Scan for the cell matching the given text and deliver its (X, Y) coordinate at center. 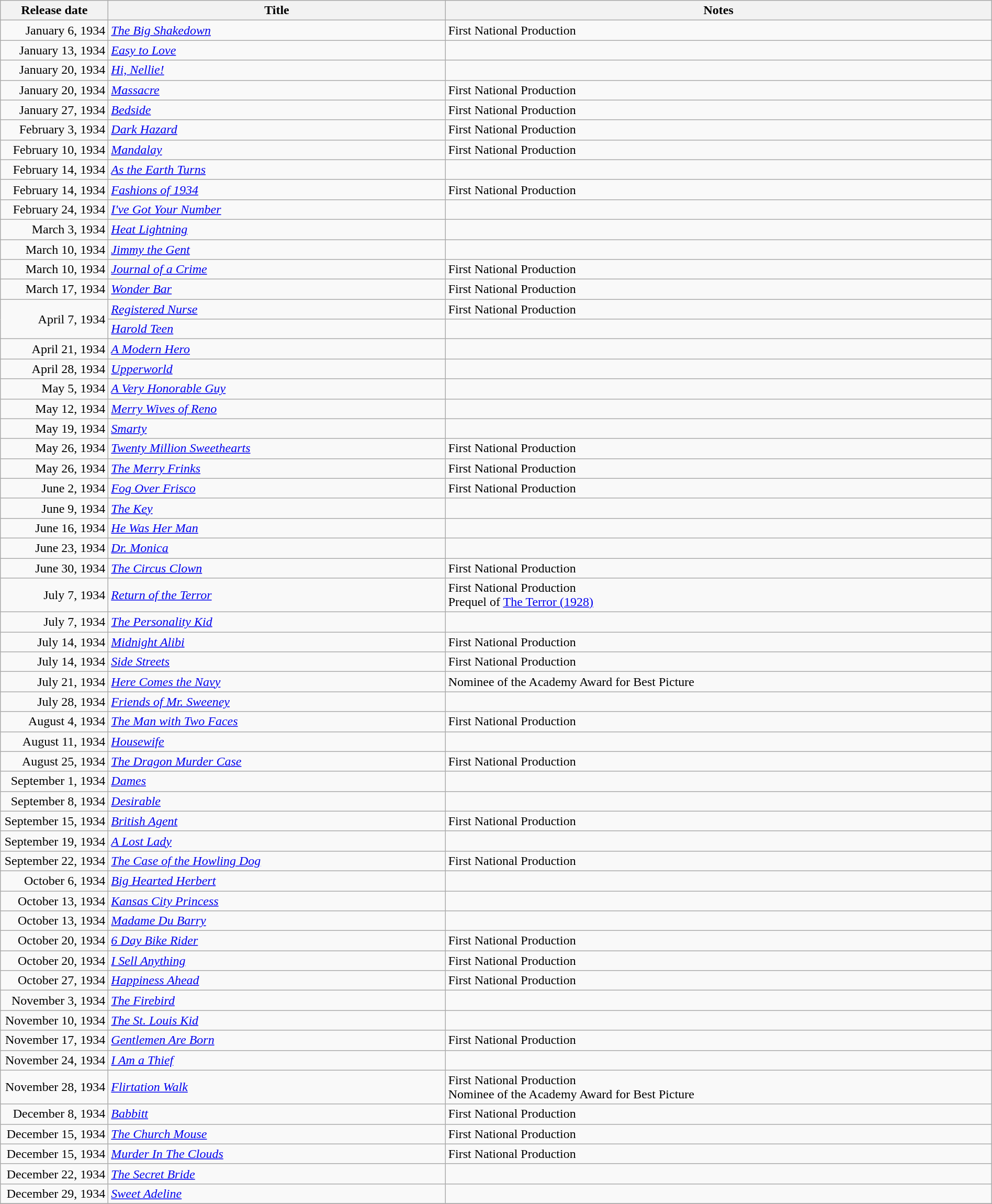
August 11, 1934 (54, 741)
The Church Mouse (277, 1134)
September 15, 1934 (54, 821)
Kansas City Princess (277, 901)
Bedside (277, 110)
Wonder Bar (277, 289)
Hi, Nellie! (277, 70)
January 13, 1934 (54, 50)
The Dragon Murder Case (277, 761)
Dames (277, 781)
January 6, 1934 (54, 30)
Mandalay (277, 150)
Murder In The Clouds (277, 1154)
First National ProductionPrequel of The Terror (1928) (718, 595)
August 4, 1934 (54, 722)
Fashions of 1934 (277, 189)
June 9, 1934 (54, 508)
February 3, 1934 (54, 130)
December 22, 1934 (54, 1174)
The Merry Frinks (277, 468)
Harold Teen (277, 329)
Twenty Million Sweethearts (277, 448)
Happiness Ahead (277, 981)
Friends of Mr. Sweeney (277, 702)
Madame Du Barry (277, 921)
May 12, 1934 (54, 409)
Upperworld (277, 369)
Desirable (277, 801)
March 17, 1934 (54, 289)
April 21, 1934 (54, 349)
The Key (277, 508)
I've Got Your Number (277, 209)
August 25, 1934 (54, 761)
Return of the Terror (277, 595)
Side Streets (277, 662)
February 10, 1934 (54, 150)
December 29, 1934 (54, 1194)
Housewife (277, 741)
He Was Her Man (277, 528)
January 27, 1934 (54, 110)
April 28, 1934 (54, 369)
Heat Lightning (277, 229)
Gentlemen Are Born (277, 1040)
July 21, 1934 (54, 682)
June 23, 1934 (54, 548)
Big Hearted Herbert (277, 881)
Jimmy the Gent (277, 250)
September 19, 1934 (54, 841)
A Lost Lady (277, 841)
October 27, 1934 (54, 981)
The Circus Clown (277, 568)
June 16, 1934 (54, 528)
November 24, 1934 (54, 1060)
The Case of the Howling Dog (277, 861)
The Man with Two Faces (277, 722)
Notes (718, 10)
Merry Wives of Reno (277, 409)
September 1, 1934 (54, 781)
Journal of a Crime (277, 269)
Dark Hazard (277, 130)
The Big Shakedown (277, 30)
June 2, 1934 (54, 488)
February 24, 1934 (54, 209)
July 28, 1934 (54, 702)
First National ProductionNominee of the Academy Award for Best Picture (718, 1087)
Title (277, 10)
November 3, 1934 (54, 1000)
September 22, 1934 (54, 861)
The Firebird (277, 1000)
The Personality Kid (277, 622)
Release date (54, 10)
Babbitt (277, 1114)
Dr. Monica (277, 548)
May 5, 1934 (54, 389)
November 10, 1934 (54, 1020)
Massacre (277, 90)
Sweet Adeline (277, 1194)
A Very Honorable Guy (277, 389)
Nominee of the Academy Award for Best Picture (718, 682)
Easy to Love (277, 50)
The Secret Bride (277, 1174)
Midnight Alibi (277, 642)
December 8, 1934 (54, 1114)
I Sell Anything (277, 961)
June 30, 1934 (54, 568)
Fog Over Frisco (277, 488)
I Am a Thief (277, 1060)
Smarty (277, 429)
Flirtation Walk (277, 1087)
May 19, 1934 (54, 429)
November 28, 1934 (54, 1087)
6 Day Bike Rider (277, 941)
September 8, 1934 (54, 801)
A Modern Hero (277, 349)
April 7, 1934 (54, 319)
Here Comes the Navy (277, 682)
As the Earth Turns (277, 170)
The St. Louis Kid (277, 1020)
November 17, 1934 (54, 1040)
October 6, 1934 (54, 881)
British Agent (277, 821)
March 3, 1934 (54, 229)
Registered Nurse (277, 309)
